Return the (x, y) coordinate for the center point of the cell that contains the specified text.  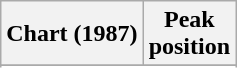
Peakposition (189, 34)
Chart (1987) (72, 34)
